Find where the given text appears and provide that cell's center as (X, Y) coordinate. 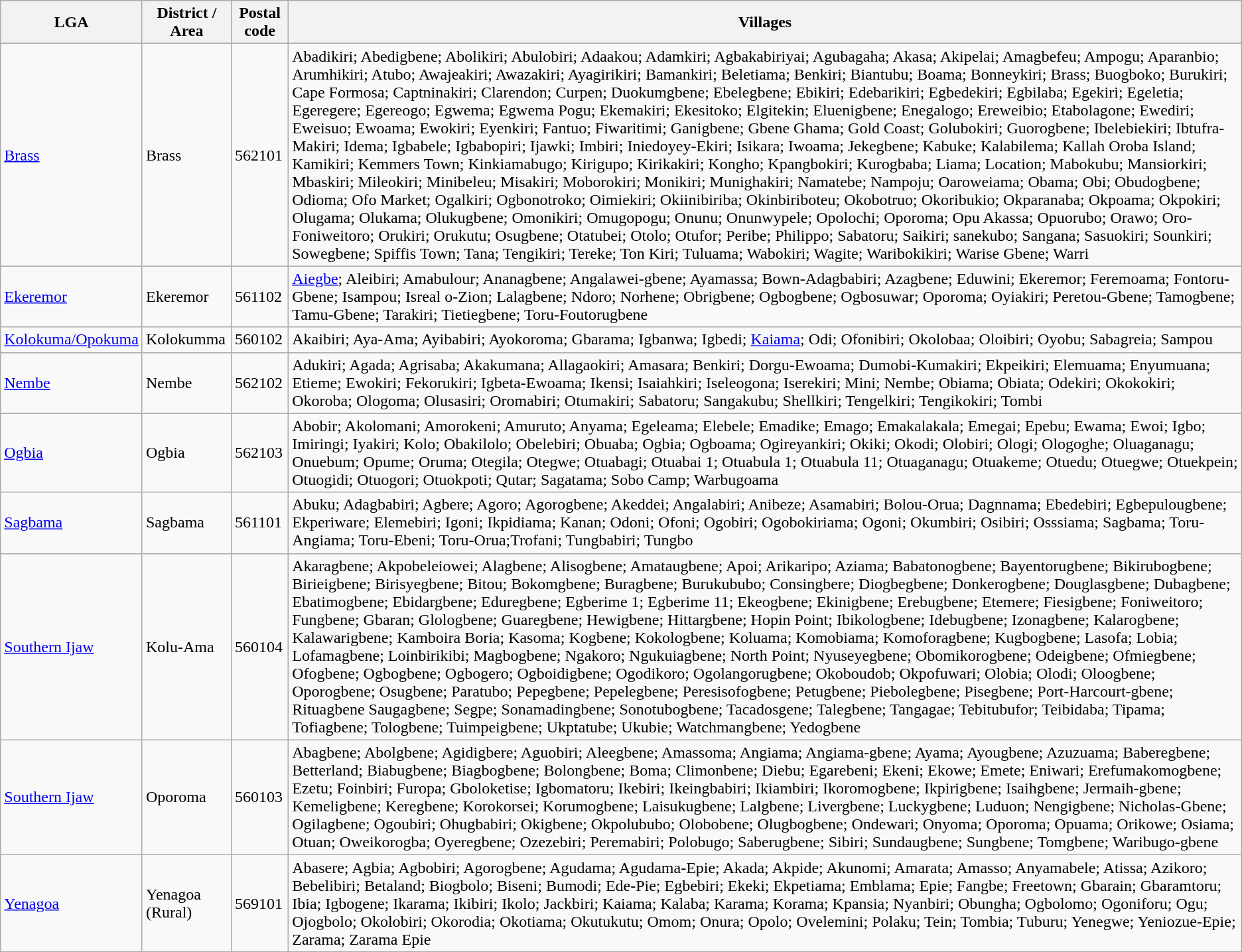
560103 (259, 797)
Oporoma (186, 797)
569101 (259, 903)
560104 (259, 646)
Kolu-Ama (186, 646)
Postal code (259, 23)
562102 (259, 383)
560102 (259, 340)
561101 (259, 523)
Yenagoa (72, 903)
Villages (766, 23)
Kolokumma (186, 340)
Yenagoa (Rural) (186, 903)
562103 (259, 452)
District / Area (186, 23)
LGA (72, 23)
Kolokuma/Opokuma (72, 340)
562101 (259, 155)
561102 (259, 297)
Akaibiri; Aya-Ama; Ayibabiri; Ayokoroma; Gbarama; Igbanwa; Igbedi; Kaiama; Odi; Ofonibiri; Okolobaa; Oloibiri; Oyobu; Sabagreia; Sampou (766, 340)
